Scan for the cell matching the given text and deliver its [X, Y] coordinate at center. 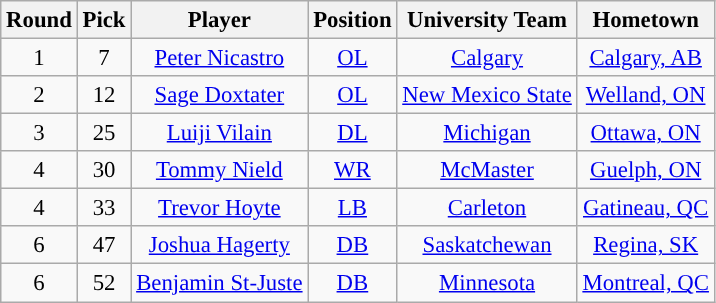
WR [352, 170]
Ottawa, ON [646, 133]
2 [39, 95]
Trevor Hoyte [220, 208]
30 [104, 170]
3 [39, 133]
Saskatchewan [487, 245]
Sage Doxtater [220, 95]
Guelph, ON [646, 170]
Gatineau, QC [646, 208]
Welland, ON [646, 95]
New Mexico State [487, 95]
52 [104, 283]
Montreal, QC [646, 283]
Peter Nicastro [220, 58]
Hometown [646, 20]
12 [104, 95]
Tommy Nield [220, 170]
Carleton [487, 208]
Player [220, 20]
Minnesota [487, 283]
Round [39, 20]
Michigan [487, 133]
Benjamin St-Juste [220, 283]
47 [104, 245]
Calgary, AB [646, 58]
University Team [487, 20]
Calgary [487, 58]
DL [352, 133]
25 [104, 133]
Pick [104, 20]
Joshua Hagerty [220, 245]
Luiji Vilain [220, 133]
33 [104, 208]
7 [104, 58]
1 [39, 58]
McMaster [487, 170]
Position [352, 20]
LB [352, 208]
Regina, SK [646, 245]
